Identify which cell holds the provided text, then report its [X, Y] central coordinate. 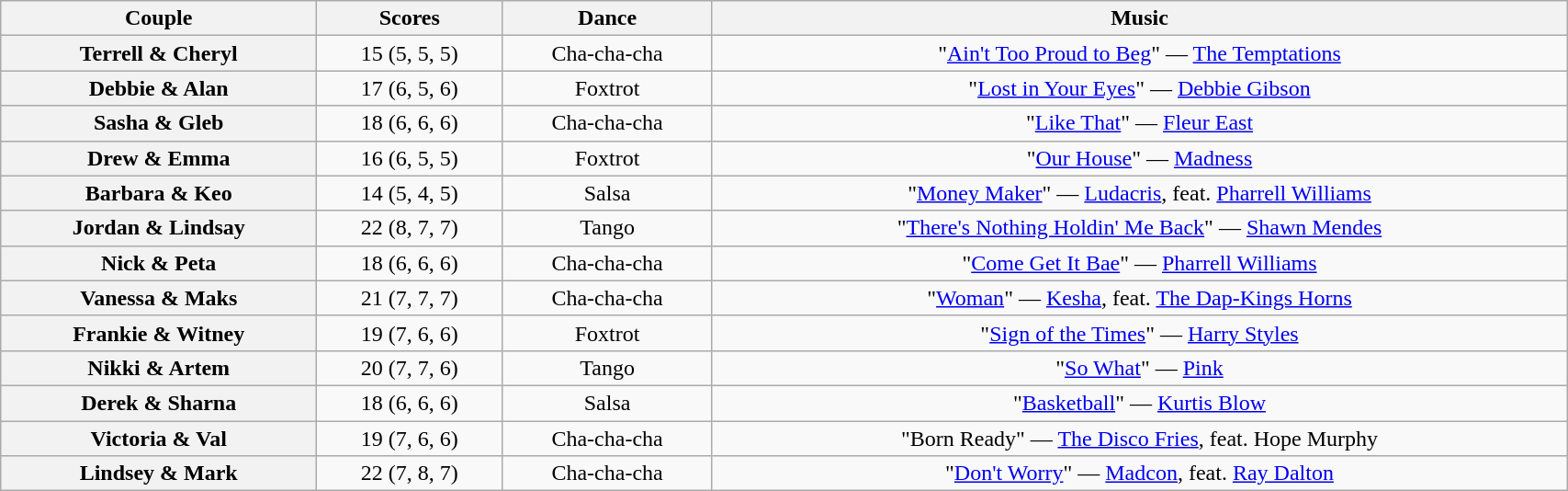
Terrell & Cheryl [159, 53]
"So What" — Pink [1139, 368]
Nikki & Artem [159, 368]
"Money Maker" — Ludacris, feat. Pharrell Williams [1139, 193]
22 (8, 7, 7) [410, 228]
"Lost in Your Eyes" — Debbie Gibson [1139, 88]
"Woman" — Kesha, feat. The Dap-Kings Horns [1139, 298]
Sasha & Gleb [159, 123]
21 (7, 7, 7) [410, 298]
"Our House" — Madness [1139, 158]
Drew & Emma [159, 158]
Debbie & Alan [159, 88]
20 (7, 7, 6) [410, 368]
"Ain't Too Proud to Beg" — The Temptations [1139, 53]
Nick & Peta [159, 263]
Music [1139, 18]
"Basketball" — Kurtis Blow [1139, 403]
Dance [608, 18]
15 (5, 5, 5) [410, 53]
Derek & Sharna [159, 403]
22 (7, 8, 7) [410, 474]
16 (6, 5, 5) [410, 158]
Victoria & Val [159, 439]
"Come Get It Bae" — Pharrell Williams [1139, 263]
Couple [159, 18]
Barbara & Keo [159, 193]
"Don't Worry" — Madcon, feat. Ray Dalton [1139, 474]
Jordan & Lindsay [159, 228]
Lindsey & Mark [159, 474]
Frankie & Witney [159, 333]
17 (6, 5, 6) [410, 88]
"There's Nothing Holdin' Me Back" — Shawn Mendes [1139, 228]
"Born Ready" — The Disco Fries, feat. Hope Murphy [1139, 439]
14 (5, 4, 5) [410, 193]
Scores [410, 18]
"Sign of the Times" — Harry Styles [1139, 333]
"Like That" — Fleur East [1139, 123]
Vanessa & Maks [159, 298]
